Locate the cell with the specified text and output its (X, Y) center coordinate. 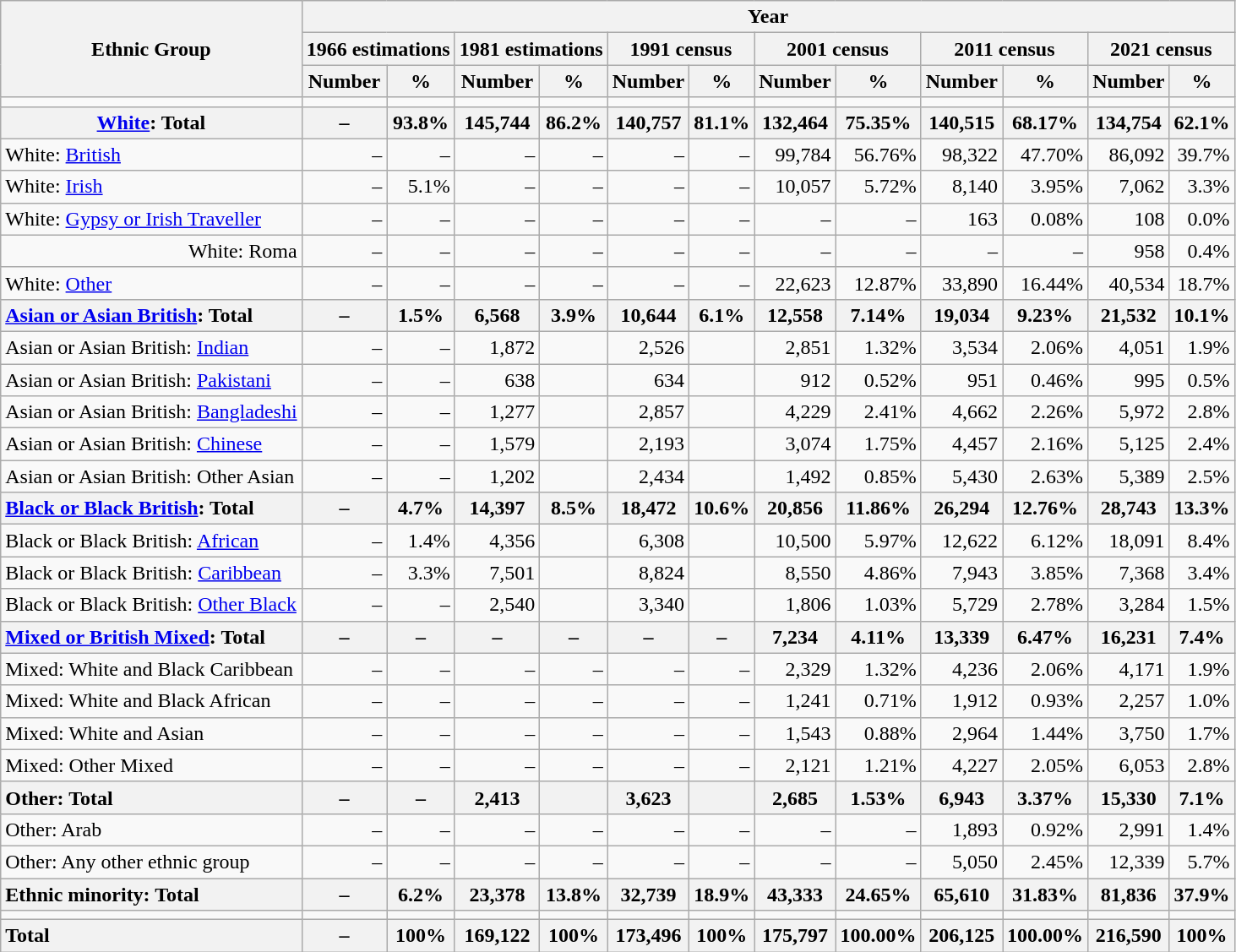
2,964 (961, 733)
140,757 (648, 122)
3,750 (1129, 733)
12.87% (879, 283)
5,729 (961, 605)
4,051 (1129, 347)
Ethnic Group (151, 49)
7.14% (879, 315)
951 (961, 379)
1.75% (879, 444)
Mixed or British Mixed: Total (151, 637)
6,943 (961, 797)
5,050 (961, 862)
1.0% (1201, 701)
20,856 (795, 509)
3.95% (1046, 187)
2,685 (795, 797)
19,034 (961, 315)
173,496 (648, 936)
163 (961, 219)
14,397 (497, 509)
638 (497, 379)
10,057 (795, 187)
8,140 (961, 187)
12.76% (1046, 509)
12,558 (795, 315)
39.7% (1201, 155)
16.44% (1046, 283)
1.03% (879, 605)
62.1% (1201, 122)
Black or Black British: Other Black (151, 605)
2.41% (879, 412)
93.8% (421, 122)
2,121 (795, 765)
2,526 (648, 347)
White: British (151, 155)
Asian or Asian British: Chinese (151, 444)
2,434 (648, 476)
2,329 (795, 669)
White: Irish (151, 187)
4.7% (421, 509)
Asian or Asian British: Pakistani (151, 379)
5.97% (879, 541)
1,912 (961, 701)
11.86% (879, 509)
3.9% (574, 315)
8.5% (574, 509)
145,744 (497, 122)
0.5% (1201, 379)
4,171 (1129, 669)
1.44% (1046, 733)
32,739 (648, 895)
Black or Black British: African (151, 541)
Black or Black British: Caribbean (151, 573)
6.12% (1046, 541)
7,062 (1129, 187)
White: Gypsy or Irish Traveller (151, 219)
1.53% (879, 797)
206,125 (961, 936)
1966 estimations (378, 49)
Asian or Asian British: Total (151, 315)
37.9% (1201, 895)
43,333 (795, 895)
21,532 (1129, 315)
28,743 (1129, 509)
108 (1129, 219)
White: Roma (151, 251)
6.1% (721, 315)
1,277 (497, 412)
65,610 (961, 895)
2.45% (1046, 862)
6,308 (648, 541)
81.1% (721, 122)
2.26% (1046, 412)
22,623 (795, 283)
16,231 (1129, 637)
169,122 (497, 936)
1991 census (681, 49)
5,125 (1129, 444)
0.4% (1201, 251)
6,053 (1129, 765)
2001 census (838, 49)
13.8% (574, 895)
3.4% (1201, 573)
4,227 (961, 765)
2,193 (648, 444)
132,464 (795, 122)
Other: Arab (151, 830)
2011 census (1004, 49)
13.3% (1201, 509)
2,851 (795, 347)
68.17% (1046, 122)
18.7% (1201, 283)
2.5% (1201, 476)
634 (648, 379)
140,515 (961, 122)
86.2% (574, 122)
216,590 (1129, 936)
4,457 (961, 444)
7,501 (497, 573)
31.83% (1046, 895)
56.76% (879, 155)
12,622 (961, 541)
18,472 (648, 509)
Total (151, 936)
40,534 (1129, 283)
Asian or Asian British: Bangladeshi (151, 412)
7.4% (1201, 637)
White: Total (151, 122)
Mixed: White and Asian (151, 733)
4,662 (961, 412)
5,430 (961, 476)
4,236 (961, 669)
White: Other (151, 283)
0.71% (879, 701)
3,534 (961, 347)
0.85% (879, 476)
2.78% (1046, 605)
4.11% (879, 637)
8,824 (648, 573)
1,806 (795, 605)
0.46% (1046, 379)
3,074 (795, 444)
Other: Any other ethnic group (151, 862)
8.4% (1201, 541)
Mixed: White and Black African (151, 701)
175,797 (795, 936)
10,644 (648, 315)
99,784 (795, 155)
Other: Total (151, 797)
0.92% (1046, 830)
12,339 (1129, 862)
3.85% (1046, 573)
1,543 (795, 733)
2.16% (1046, 444)
18,091 (1129, 541)
4,229 (795, 412)
Asian or Asian British: Other Asian (151, 476)
10,500 (795, 541)
1,241 (795, 701)
995 (1129, 379)
7,368 (1129, 573)
5.72% (879, 187)
1,579 (497, 444)
4,356 (497, 541)
2,991 (1129, 830)
1,893 (961, 830)
0.88% (879, 733)
0.0% (1201, 219)
15,330 (1129, 797)
1,202 (497, 476)
4.86% (879, 573)
1.21% (879, 765)
8,550 (795, 573)
3.37% (1046, 797)
Black or Black British: Total (151, 509)
958 (1129, 251)
0.52% (879, 379)
7,943 (961, 573)
2,257 (1129, 701)
47.70% (1046, 155)
0.08% (1046, 219)
24.65% (879, 895)
5,972 (1129, 412)
3,623 (648, 797)
2,540 (497, 605)
33,890 (961, 283)
86,092 (1129, 155)
5,389 (1129, 476)
3,284 (1129, 605)
7.1% (1201, 797)
134,754 (1129, 122)
5.7% (1201, 862)
Mixed: White and Black Caribbean (151, 669)
2,413 (497, 797)
2,857 (648, 412)
6.47% (1046, 637)
Year (768, 17)
10.6% (721, 509)
Asian or Asian British: Indian (151, 347)
1,492 (795, 476)
13,339 (961, 637)
98,322 (961, 155)
Ethnic minority: Total (151, 895)
0.93% (1046, 701)
18.9% (721, 895)
2.4% (1201, 444)
1,872 (497, 347)
2.05% (1046, 765)
6,568 (497, 315)
10.1% (1201, 315)
1981 estimations (531, 49)
6.2% (421, 895)
5.1% (421, 187)
912 (795, 379)
3,340 (648, 605)
2.63% (1046, 476)
81,836 (1129, 895)
2021 census (1161, 49)
Mixed: Other Mixed (151, 765)
75.35% (879, 122)
9.23% (1046, 315)
1.7% (1201, 733)
7,234 (795, 637)
26,294 (961, 509)
23,378 (497, 895)
